From the cell containing the given text, extract its center point as [X, Y] coordinate. 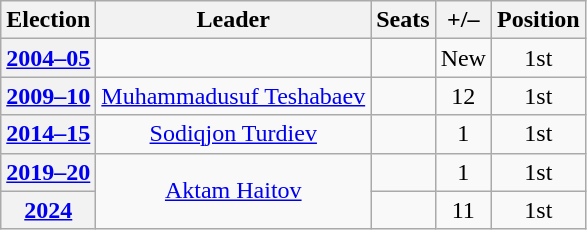
Sodiqjon Turdiev [234, 134]
+/– [463, 20]
Position [538, 20]
2024 [48, 210]
2004–05 [48, 58]
Aktam Haitov [234, 191]
Leader [234, 20]
2009–10 [48, 96]
Muhammadusuf Teshabaev [234, 96]
12 [463, 96]
New [463, 58]
Election [48, 20]
2019–20 [48, 172]
Seats [403, 20]
2014–15 [48, 134]
11 [463, 210]
